For the text-containing cell, return its midpoint in [X, Y] coordinate format. 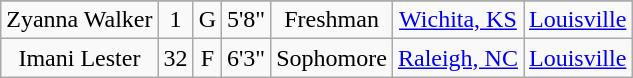
Sophomore [332, 58]
Zyanna Walker [80, 20]
1 [176, 20]
Freshman [332, 20]
5'8" [246, 20]
F [207, 58]
Imani Lester [80, 58]
32 [176, 58]
Wichita, KS [458, 20]
6'3" [246, 58]
Raleigh, NC [458, 58]
G [207, 20]
